For the text-containing cell, return its midpoint in (X, Y) coordinate format. 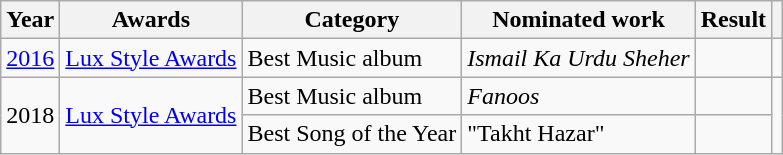
Fanoos (579, 96)
Category (352, 20)
Best Song of the Year (352, 134)
Year (30, 20)
2018 (30, 115)
Nominated work (579, 20)
Ismail Ka Urdu Sheher (579, 58)
2016 (30, 58)
Awards (151, 20)
"Takht Hazar" (579, 134)
Result (733, 20)
